Pinpoint the cell where the given text exists, returning its (x, y) midpoint coordinate. 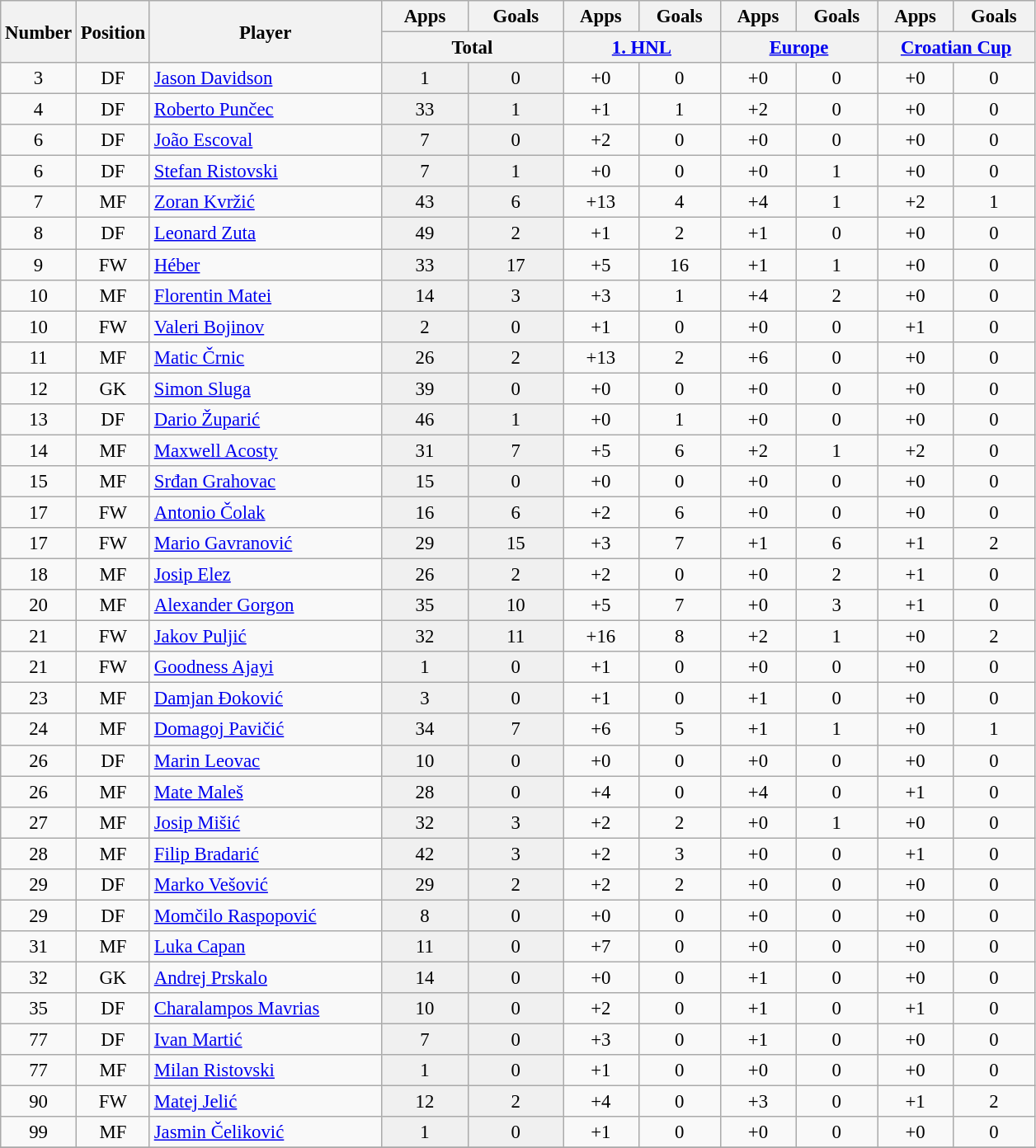
Valeri Bojinov (266, 327)
Zoran Kvržić (266, 202)
90 (39, 1102)
Héber (266, 265)
Jakov Puljić (266, 637)
Mate Maleš (266, 792)
Leonard Zuta (266, 233)
Position (112, 31)
Goodness Ajayi (266, 667)
27 (39, 822)
Antonio Čolak (266, 512)
João Escoval (266, 140)
Simon Sluga (266, 388)
Milan Ristovski (266, 1070)
9 (39, 265)
Marko Vešović (266, 885)
Player (266, 31)
Damjan Đoković (266, 699)
Momčilo Raspopović (266, 915)
Florentin Matei (266, 295)
39 (425, 388)
Roberto Punčec (266, 110)
18 (39, 575)
34 (425, 730)
Europe (798, 48)
Domagoj Pavičić (266, 730)
Ivan Martić (266, 1040)
Alexander Gorgon (266, 605)
Jason Davidson (266, 78)
Charalampos Mavrias (266, 1009)
Josip Mišić (266, 822)
Stefan Ristovski (266, 172)
Matic Črnic (266, 357)
+16 (601, 637)
42 (425, 854)
5 (680, 730)
1. HNL (642, 48)
43 (425, 202)
Number (39, 31)
49 (425, 233)
23 (39, 699)
Jasmin Čeliković (266, 1132)
Marin Leovac (266, 760)
Filip Bradarić (266, 854)
99 (39, 1132)
24 (39, 730)
Maxwell Acosty (266, 450)
Mario Gavranović (266, 543)
13 (39, 420)
Srđan Grahovac (266, 482)
46 (425, 420)
Josip Elez (266, 575)
Total (472, 48)
Dario Župarić (266, 420)
Andrej Prskalo (266, 977)
+7 (601, 947)
Matej Jelić (266, 1102)
Luka Capan (266, 947)
Croatian Cup (957, 48)
20 (39, 605)
